Detect which cell encompasses the target text, then output its [X, Y] center coordinate. 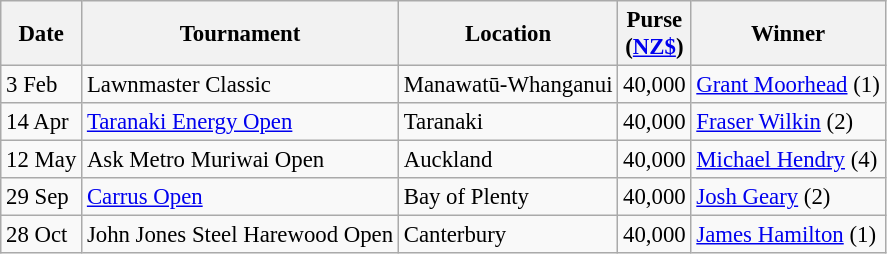
Ask Metro Muriwai Open [240, 160]
Josh Geary (2) [788, 197]
3 Feb [42, 85]
Winner [788, 34]
Michael Hendry (4) [788, 160]
Fraser Wilkin (2) [788, 122]
12 May [42, 160]
14 Apr [42, 122]
Carrus Open [240, 197]
Auckland [508, 160]
Manawatū-Whanganui [508, 85]
Taranaki Energy Open [240, 122]
Lawnmaster Classic [240, 85]
Purse(NZ$) [654, 34]
John Jones Steel Harewood Open [240, 235]
Canterbury [508, 235]
Bay of Plenty [508, 197]
James Hamilton (1) [788, 235]
Grant Moorhead (1) [788, 85]
Date [42, 34]
Taranaki [508, 122]
Location [508, 34]
28 Oct [42, 235]
29 Sep [42, 197]
Tournament [240, 34]
